For the text-containing cell, return its midpoint in [x, y] coordinate format. 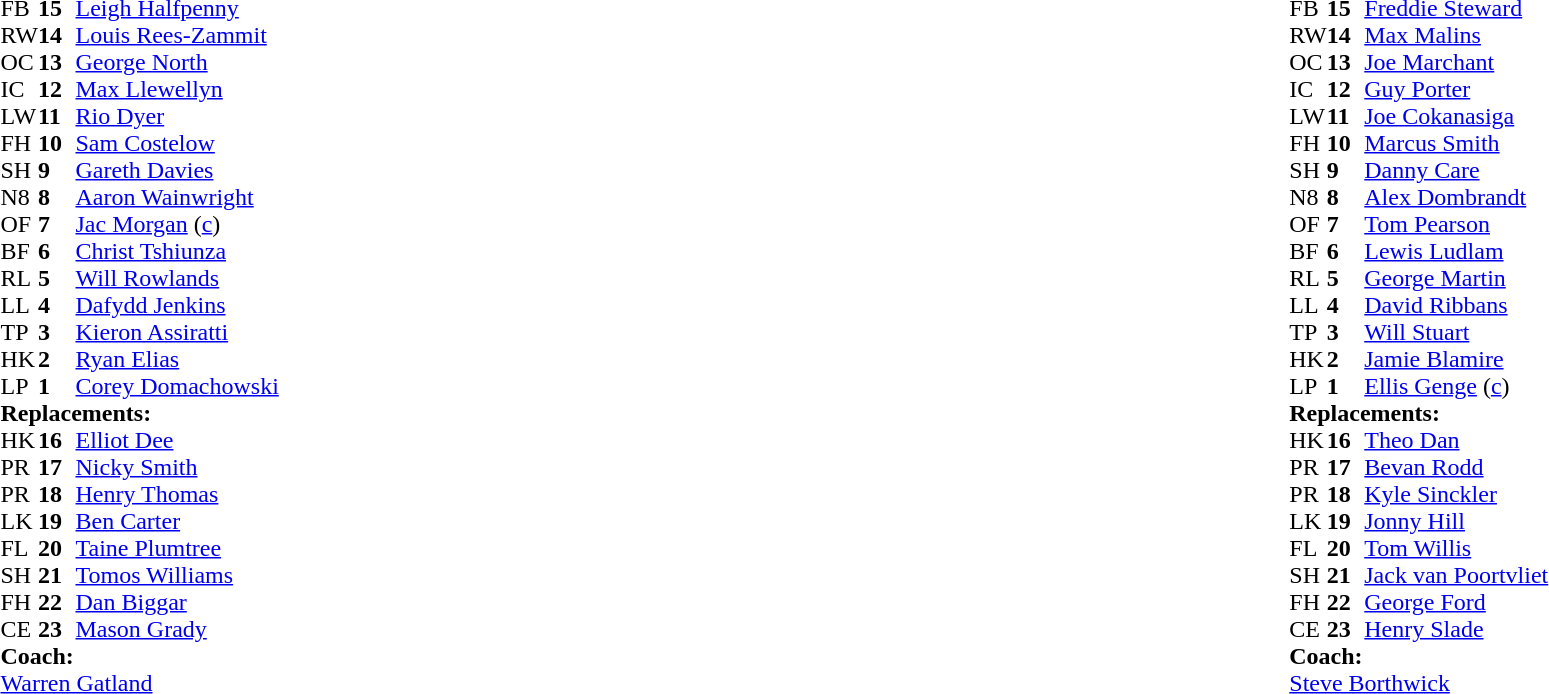
Elliot Dee [178, 440]
Marcus Smith [1456, 144]
Rio Dyer [178, 116]
Henry Slade [1456, 630]
Jonny Hill [1456, 522]
Guy Porter [1456, 90]
Dan Biggar [178, 602]
George Ford [1456, 602]
Bevan Rodd [1456, 468]
Louis Rees-Zammit [178, 36]
George Martin [1456, 278]
Jac Morgan (c) [178, 224]
Theo Dan [1456, 440]
Jack van Poortvliet [1456, 576]
Joe Marchant [1456, 62]
David Ribbans [1456, 306]
Taine Plumtree [178, 548]
Tom Pearson [1456, 224]
Christ Tshiunza [178, 252]
Joe Cokanasiga [1456, 116]
Lewis Ludlam [1456, 252]
Alex Dombrandt [1456, 198]
Aaron Wainwright [178, 198]
Tom Willis [1456, 548]
Corey Domachowski [178, 386]
Henry Thomas [178, 494]
Max Llewellyn [178, 90]
Ben Carter [178, 522]
Max Malins [1456, 36]
George North [178, 62]
Will Stuart [1456, 332]
Kyle Sinckler [1456, 494]
Will Rowlands [178, 278]
Ellis Genge (c) [1456, 386]
Danny Care [1456, 170]
Dafydd Jenkins [178, 306]
Jamie Blamire [1456, 360]
Mason Grady [178, 630]
Ryan Elias [178, 360]
Sam Costelow [178, 144]
Nicky Smith [178, 468]
Tomos Williams [178, 576]
Kieron Assiratti [178, 332]
Gareth Davies [178, 170]
